Search for the cell housing the specified text and yield its (x, y) center coordinate. 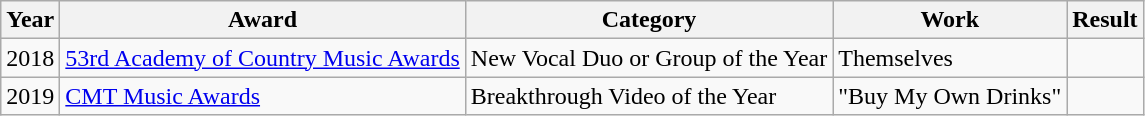
Breakthrough Video of the Year (648, 96)
Category (648, 20)
Result (1105, 20)
2019 (30, 96)
Work (950, 20)
2018 (30, 58)
Award (262, 20)
New Vocal Duo or Group of the Year (648, 58)
Year (30, 20)
"Buy My Own Drinks" (950, 96)
53rd Academy of Country Music Awards (262, 58)
Themselves (950, 58)
CMT Music Awards (262, 96)
